Identify which cell holds the provided text, then report its (x, y) central coordinate. 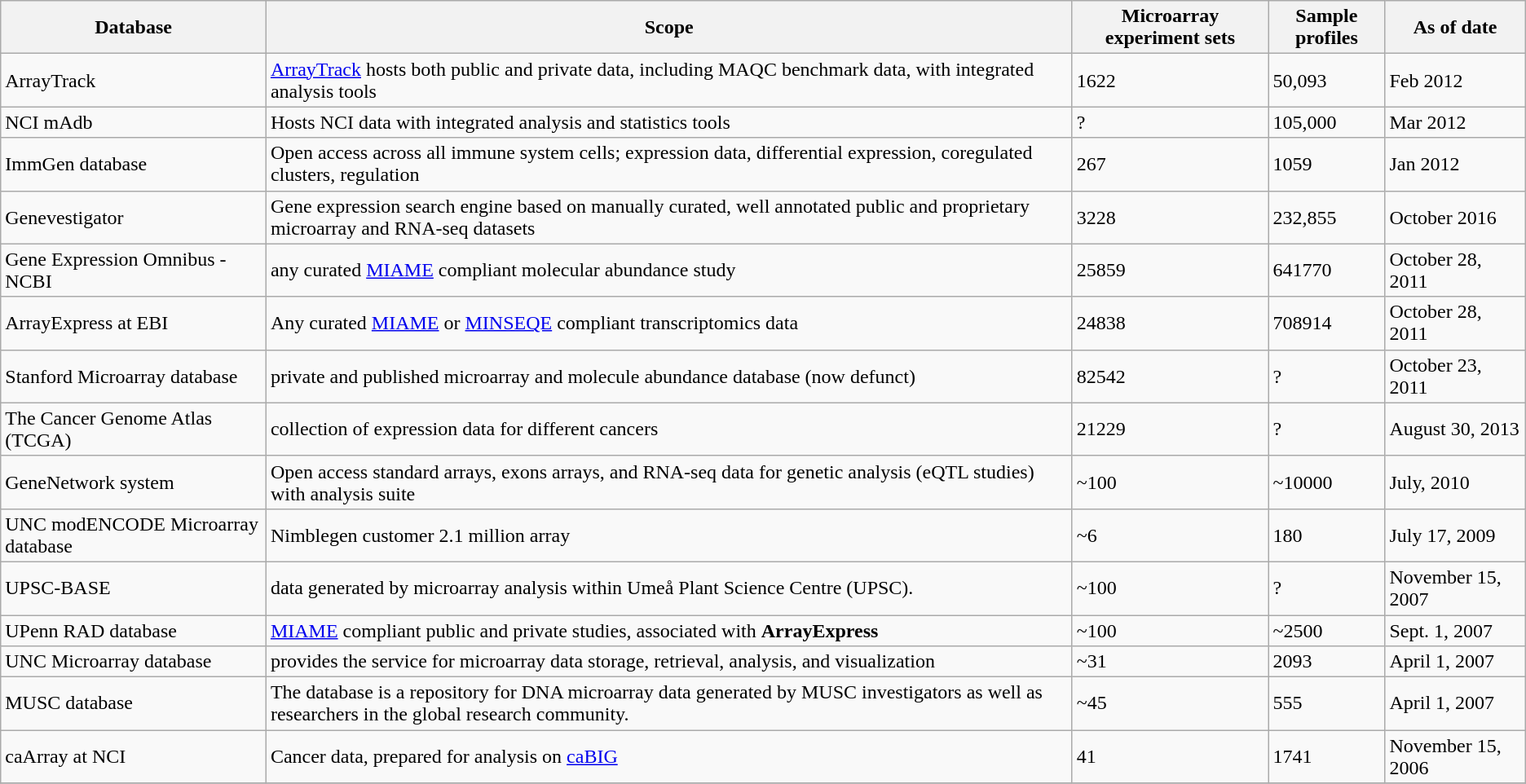
3228 (1171, 217)
provides the service for microarray data storage, retrieval, analysis, and visualization (668, 662)
As of date (1455, 28)
Feb 2012 (1455, 80)
Cancer data, prepared for analysis on caBIG (668, 756)
Scope (668, 28)
ImmGen database (134, 165)
ArrayTrack hosts both public and private data, including MAQC benchmark data, with integrated analysis tools (668, 80)
November 15, 2006 (1455, 756)
708914 (1327, 323)
data generated by microarray analysis within Umeå Plant Science Centre (UPSC). (668, 588)
Mar 2012 (1455, 122)
July 17, 2009 (1455, 535)
GeneNetwork system (134, 482)
November 15, 2007 (1455, 588)
Sept. 1, 2007 (1455, 630)
Open access standard arrays, exons arrays, and RNA-seq data for genetic analysis (eQTL studies) with analysis suite (668, 482)
October 23, 2011 (1455, 377)
Gene Expression Omnibus - NCBI (134, 271)
collection of expression data for different cancers (668, 429)
180 (1327, 535)
Genevestigator (134, 217)
UNC modENCODE Microarray database (134, 535)
MIAME compliant public and private studies, associated with ArrayExpress (668, 630)
~6 (1171, 535)
~31 (1171, 662)
August 30, 2013 (1455, 429)
1059 (1327, 165)
2093 (1327, 662)
MUSC database (134, 704)
Gene expression search engine based on manually curated, well annotated public and proprietary microarray and RNA-seq datasets (668, 217)
82542 (1171, 377)
ArrayTrack (134, 80)
ArrayExpress at EBI (134, 323)
1741 (1327, 756)
any curated MIAME compliant molecular abundance study (668, 271)
Any curated MIAME or MINSEQE compliant transcriptomics data (668, 323)
Sample profiles (1327, 28)
NCI mAdb (134, 122)
641770 (1327, 271)
267 (1171, 165)
Stanford Microarray database (134, 377)
UPSC-BASE (134, 588)
Open access across all immune system cells; expression data, differential expression, coregulated clusters, regulation (668, 165)
105,000 (1327, 122)
private and published microarray and molecule abundance database (now defunct) (668, 377)
Database (134, 28)
~2500 (1327, 630)
July, 2010 (1455, 482)
UPenn RAD database (134, 630)
Microarray experiment sets (1171, 28)
UNC Microarray database (134, 662)
21229 (1171, 429)
555 (1327, 704)
50,093 (1327, 80)
25859 (1171, 271)
~45 (1171, 704)
1622 (1171, 80)
232,855 (1327, 217)
The database is a repository for DNA microarray data generated by MUSC investigators as well as researchers in the global research community. (668, 704)
24838 (1171, 323)
Hosts NCI data with integrated analysis and statistics tools (668, 122)
October 2016 (1455, 217)
Jan 2012 (1455, 165)
Nimblegen customer 2.1 million array (668, 535)
caArray at NCI (134, 756)
41 (1171, 756)
The Cancer Genome Atlas (TCGA) (134, 429)
~10000 (1327, 482)
